Return (X, Y) of the center of cell containing provided text 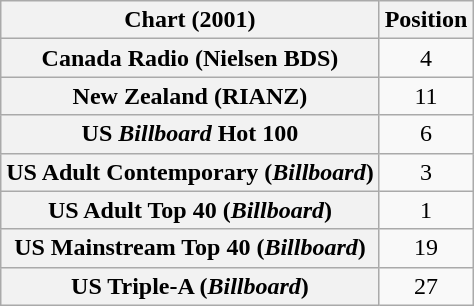
US Adult Contemporary (Billboard) (190, 172)
19 (426, 248)
6 (426, 134)
4 (426, 58)
Canada Radio (Nielsen BDS) (190, 58)
New Zealand (RIANZ) (190, 96)
US Triple-A (Billboard) (190, 286)
27 (426, 286)
3 (426, 172)
11 (426, 96)
US Billboard Hot 100 (190, 134)
Position (426, 20)
Chart (2001) (190, 20)
1 (426, 210)
US Adult Top 40 (Billboard) (190, 210)
US Mainstream Top 40 (Billboard) (190, 248)
